For the text-containing cell, return its midpoint in [x, y] coordinate format. 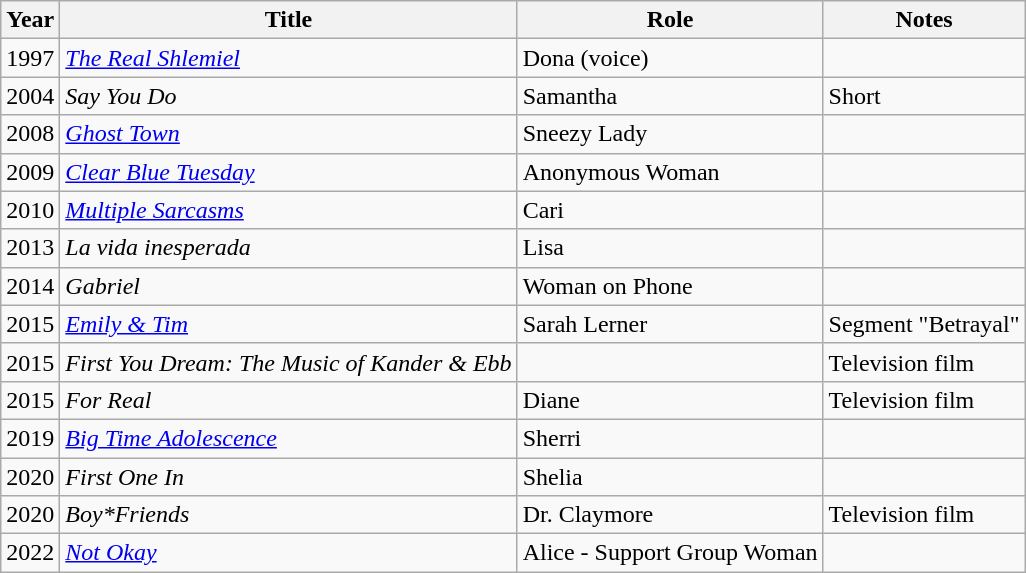
2009 [30, 172]
2010 [30, 210]
The Real Shlemiel [288, 58]
Woman on Phone [670, 286]
Lisa [670, 248]
Gabriel [288, 286]
Say You Do [288, 96]
2013 [30, 248]
Diane [670, 400]
First One In [288, 477]
Year [30, 20]
2019 [30, 438]
Role [670, 20]
For Real [288, 400]
First You Dream: The Music of Kander & Ebb [288, 362]
Segment "Betrayal" [924, 324]
Sherri [670, 438]
Anonymous Woman [670, 172]
Emily & Tim [288, 324]
Short [924, 96]
La vida inesperada [288, 248]
Big Time Adolescence [288, 438]
Ghost Town [288, 134]
Notes [924, 20]
Multiple Sarcasms [288, 210]
Boy*Friends [288, 515]
2014 [30, 286]
2004 [30, 96]
Samantha [670, 96]
Sneezy Lady [670, 134]
Title [288, 20]
Sarah Lerner [670, 324]
2008 [30, 134]
Not Okay [288, 553]
Alice - Support Group Woman [670, 553]
1997 [30, 58]
2022 [30, 553]
Clear Blue Tuesday [288, 172]
Dona (voice) [670, 58]
Dr. Claymore [670, 515]
Shelia [670, 477]
Cari [670, 210]
